Detect which cell encompasses the target text, then output its (X, Y) center coordinate. 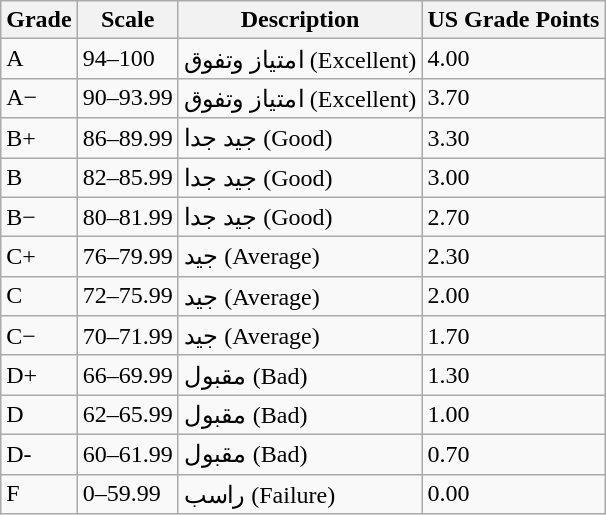
Grade (39, 20)
راسب (Failure) (300, 494)
B+ (39, 138)
1.00 (514, 415)
4.00 (514, 59)
2.30 (514, 257)
US Grade Points (514, 20)
62–65.99 (128, 415)
86–89.99 (128, 138)
66–69.99 (128, 375)
3.30 (514, 138)
90–93.99 (128, 98)
80–81.99 (128, 217)
1.70 (514, 336)
94–100 (128, 59)
82–85.99 (128, 178)
A (39, 59)
D+ (39, 375)
60–61.99 (128, 454)
0.70 (514, 454)
72–75.99 (128, 296)
2.00 (514, 296)
Description (300, 20)
C− (39, 336)
1.30 (514, 375)
0.00 (514, 494)
70–71.99 (128, 336)
F (39, 494)
C (39, 296)
D (39, 415)
0–59.99 (128, 494)
D- (39, 454)
Scale (128, 20)
C+ (39, 257)
B− (39, 217)
A− (39, 98)
76–79.99 (128, 257)
2.70 (514, 217)
3.70 (514, 98)
3.00 (514, 178)
B (39, 178)
